Return the (X, Y) coordinate for the center point of the cell that contains the specified text.  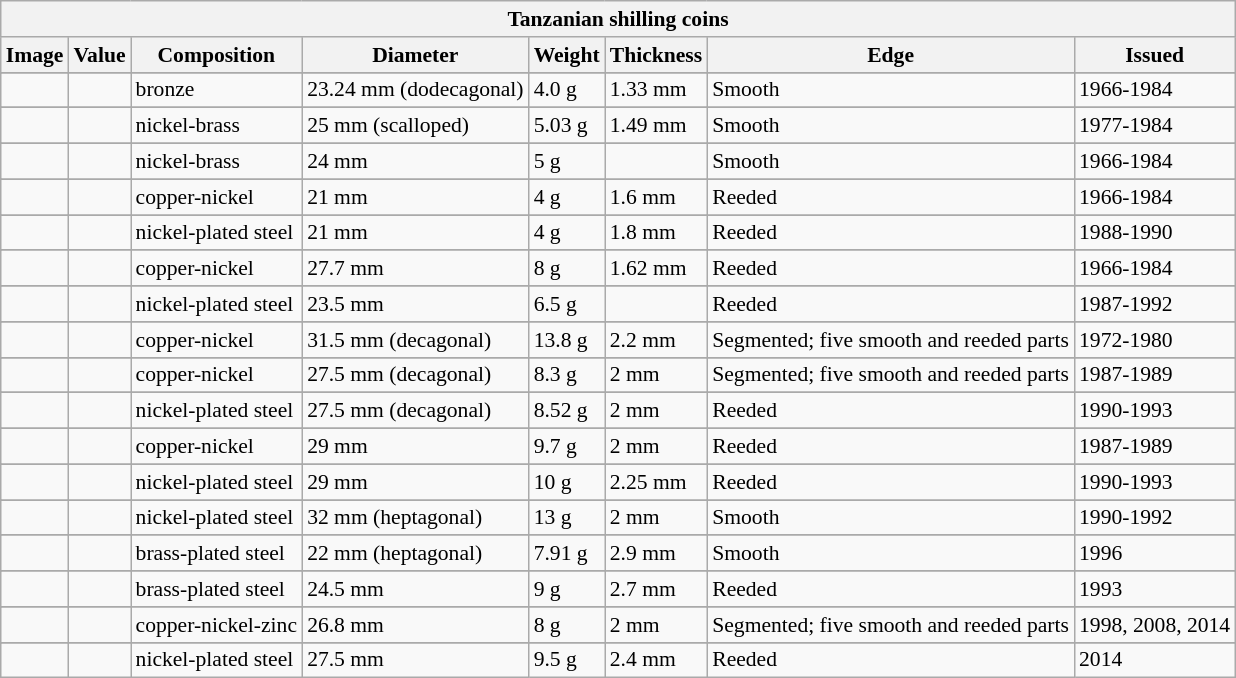
1988-1990 (1154, 233)
2.7 mm (656, 589)
Tanzanian shilling coins (618, 19)
Issued (1154, 55)
copper-nickel-zinc (217, 625)
1.49 mm (656, 126)
24.5 mm (416, 589)
Diameter (416, 55)
27.5 mm (416, 660)
1996 (1154, 554)
Thickness (656, 55)
2.9 mm (656, 554)
27.7 mm (416, 269)
5.03 g (567, 126)
2.2 mm (656, 340)
1993 (1154, 589)
1.6 mm (656, 197)
8.3 g (567, 375)
Weight (567, 55)
Composition (217, 55)
23.24 mm (dodecagonal) (416, 90)
9.7 g (567, 447)
1998, 2008, 2014 (1154, 625)
2.4 mm (656, 660)
1987-1992 (1154, 304)
2.25 mm (656, 482)
26.8 mm (416, 625)
32 mm (heptagonal) (416, 518)
13 g (567, 518)
1.8 mm (656, 233)
22 mm (heptagonal) (416, 554)
9 g (567, 589)
1977-1984 (1154, 126)
7.91 g (567, 554)
Edge (890, 55)
Value (99, 55)
23.5 mm (416, 304)
Image (35, 55)
9.5 g (567, 660)
8.52 g (567, 411)
25 mm (scalloped) (416, 126)
bronze (217, 90)
6.5 g (567, 304)
31.5 mm (decagonal) (416, 340)
1990-1992 (1154, 518)
5 g (567, 162)
13.8 g (567, 340)
1.33 mm (656, 90)
1972-1980 (1154, 340)
4.0 g (567, 90)
10 g (567, 482)
2014 (1154, 660)
24 mm (416, 162)
1.62 mm (656, 269)
